Pinpoint the cell where the given text exists, returning its [X, Y] midpoint coordinate. 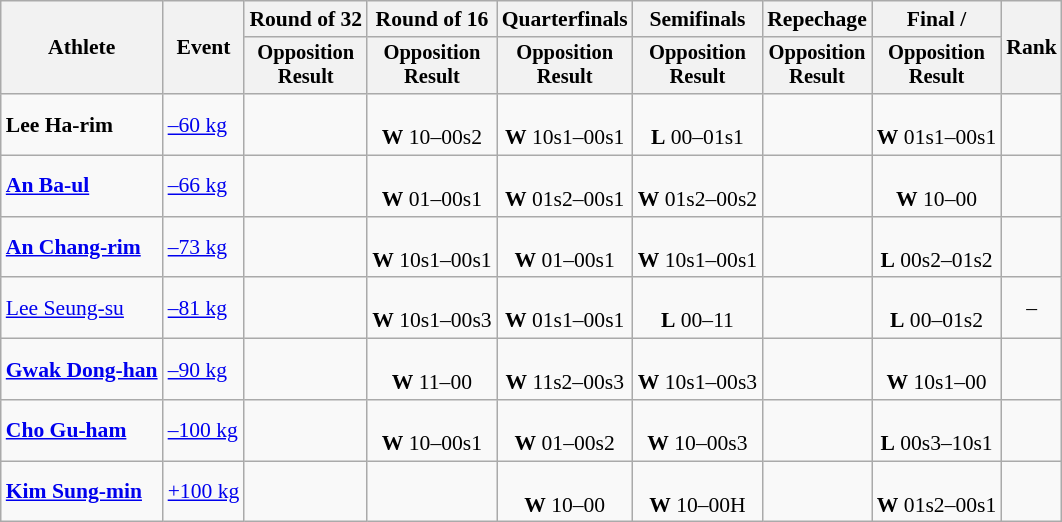
An Ba-ul [82, 186]
W 01–00s2 [565, 430]
Kim Sung-min [82, 492]
Final / [936, 19]
W 11–00 [432, 370]
–100 kg [204, 430]
Athlete [82, 48]
Lee Seung-su [82, 308]
L 00–01s1 [698, 124]
W 10s1–00 [936, 370]
Cho Gu-ham [82, 430]
W 10–00s3 [698, 430]
–73 kg [204, 248]
L 00s3–10s1 [936, 430]
L 00–11 [698, 308]
Quarterfinals [565, 19]
–90 kg [204, 370]
Gwak Dong-han [82, 370]
W 10–00H [698, 492]
Round of 32 [306, 19]
An Chang-rim [82, 248]
Repechage [817, 19]
–81 kg [204, 308]
Semifinals [698, 19]
Event [204, 48]
W 10–00s1 [432, 430]
L 00s2–01s2 [936, 248]
Lee Ha-rim [82, 124]
W 11s2–00s3 [565, 370]
–60 kg [204, 124]
W 01s2–00s2 [698, 186]
– [1032, 308]
+100 kg [204, 492]
L 00–01s2 [936, 308]
Rank [1032, 48]
–66 kg [204, 186]
Round of 16 [432, 19]
W 10–00s2 [432, 124]
